For the text-containing cell, return its midpoint in [x, y] coordinate format. 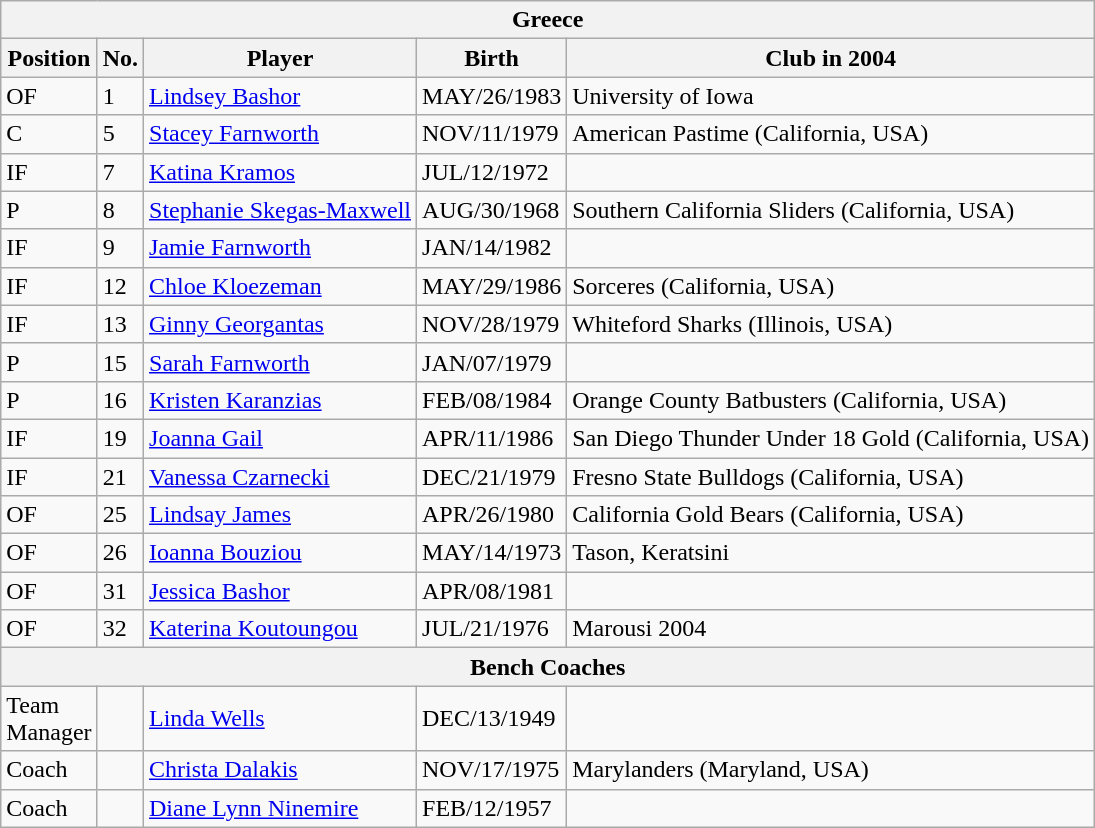
32 [120, 629]
FEB/08/1984 [492, 400]
Vanessa Czarnecki [280, 477]
NOV/11/1979 [492, 134]
Marousi 2004 [831, 629]
13 [120, 324]
Whiteford Sharks (Illinois, USA) [831, 324]
Tason, Keratsini [831, 553]
Orange County Batbusters (California, USA) [831, 400]
Position [49, 58]
Christa Dalakis [280, 770]
Sarah Farnworth [280, 362]
Southern California Sliders (California, USA) [831, 210]
JUL/21/1976 [492, 629]
Player [280, 58]
Team Manager [49, 718]
NOV/17/1975 [492, 770]
JUL/12/1972 [492, 172]
Jamie Farnworth [280, 248]
Linda Wells [280, 718]
NOV/28/1979 [492, 324]
25 [120, 515]
31 [120, 591]
APR/08/1981 [492, 591]
Lindsay James [280, 515]
JAN/07/1979 [492, 362]
MAY/26/1983 [492, 96]
19 [120, 438]
FEB/12/1957 [492, 808]
Chloe Kloezeman [280, 286]
Ginny Georgantas [280, 324]
Jessica Bashor [280, 591]
DEC/13/1949 [492, 718]
21 [120, 477]
No. [120, 58]
American Pastime (California, USA) [831, 134]
7 [120, 172]
Bench Coaches [548, 667]
5 [120, 134]
15 [120, 362]
University of Iowa [831, 96]
Stacey Farnworth [280, 134]
Kristen Karanzias [280, 400]
26 [120, 553]
Katerina Koutoungou [280, 629]
Stephanie Skegas-Maxwell [280, 210]
MAY/29/1986 [492, 286]
California Gold Bears (California, USA) [831, 515]
Marylanders (Maryland, USA) [831, 770]
Club in 2004 [831, 58]
DEC/21/1979 [492, 477]
Greece [548, 20]
JAN/14/1982 [492, 248]
16 [120, 400]
Lindsey Bashor [280, 96]
8 [120, 210]
Katina Kramos [280, 172]
Sorceres (California, USA) [831, 286]
APR/11/1986 [492, 438]
Joanna Gail [280, 438]
Ioanna Bouziou [280, 553]
AUG/30/1968 [492, 210]
9 [120, 248]
APR/26/1980 [492, 515]
San Diego Thunder Under 18 Gold (California, USA) [831, 438]
MAY/14/1973 [492, 553]
C [49, 134]
Birth [492, 58]
Diane Lynn Ninemire [280, 808]
12 [120, 286]
Fresno State Bulldogs (California, USA) [831, 477]
1 [120, 96]
